Provide the (X, Y) coordinate of the cell's center where the given text is located.  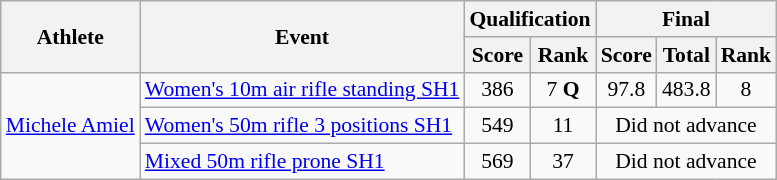
Event (302, 36)
Qualification (530, 19)
Michele Amiel (70, 126)
549 (497, 126)
Final (686, 19)
569 (497, 162)
97.8 (626, 90)
37 (562, 162)
386 (497, 90)
Athlete (70, 36)
Total (686, 55)
7 Q (562, 90)
Women's 10m air rifle standing SH1 (302, 90)
Mixed 50m rifle prone SH1 (302, 162)
8 (746, 90)
483.8 (686, 90)
11 (562, 126)
Women's 50m rifle 3 positions SH1 (302, 126)
